Capture the cell that displays the provided text and extract its (x, y) central coordinate. 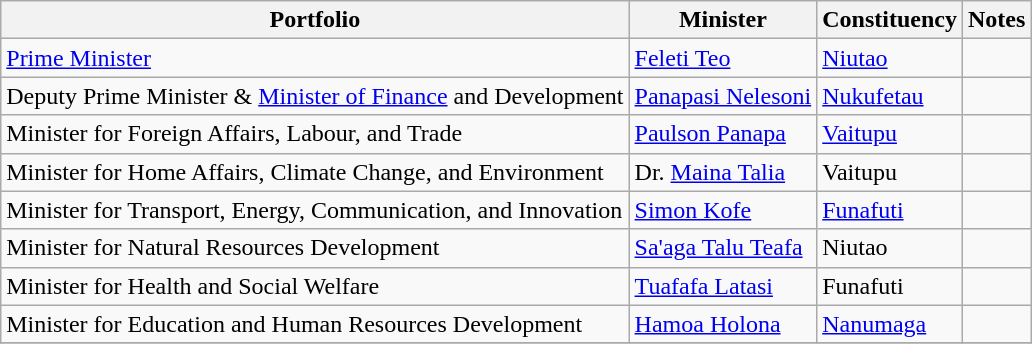
Minister for Home Affairs, Climate Change, and Environment (315, 172)
Paulson Panapa (723, 134)
Minister for Health and Social Welfare (315, 286)
Nukufetau (890, 96)
Notes (996, 20)
Feleti Teo (723, 58)
Minister for Transport, Energy, Communication, and Innovation (315, 210)
Panapasi Nelesoni (723, 96)
Nanumaga (890, 324)
Minister for Natural Resources Development (315, 248)
Deputy Prime Minister & Minister of Finance and Development (315, 96)
Simon Kofe (723, 210)
Sa'aga Talu Teafa (723, 248)
Prime Minister (315, 58)
Minister for Foreign Affairs, Labour, and Trade (315, 134)
Hamoa Holona (723, 324)
Tuafafa Latasi (723, 286)
Minister for Education and Human Resources Development (315, 324)
Dr. Maina Talia (723, 172)
Portfolio (315, 20)
Constituency (890, 20)
Minister (723, 20)
